Scan for the cell matching the given text and deliver its (x, y) coordinate at center. 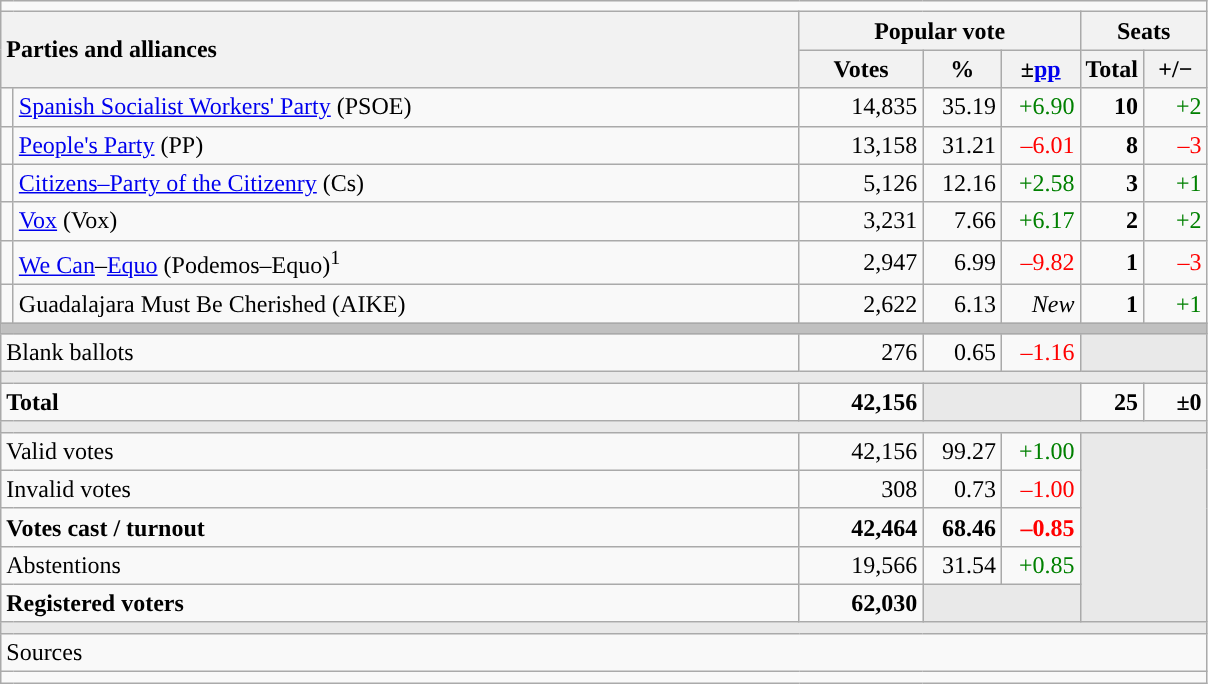
Vox (Vox) (406, 221)
+1.00 (1040, 451)
10 (1112, 107)
±0 (1176, 402)
Parties and alliances (400, 50)
68.46 (962, 527)
31.54 (962, 565)
14,835 (861, 107)
+/− (1176, 69)
–1.00 (1040, 489)
19,566 (861, 565)
Guadalajara Must Be Cherished (AIKE) (406, 304)
Sources (604, 652)
Abstentions (400, 565)
–1.16 (1040, 353)
6.13 (962, 304)
People's Party (PP) (406, 145)
276 (861, 353)
Registered voters (400, 603)
0.65 (962, 353)
±pp (1040, 69)
Invalid votes (400, 489)
Blank ballots (400, 353)
Valid votes (400, 451)
Popular vote (940, 31)
6.99 (962, 262)
2,947 (861, 262)
–0.85 (1040, 527)
–9.82 (1040, 262)
Spanish Socialist Workers' Party (PSOE) (406, 107)
12.16 (962, 183)
31.21 (962, 145)
+0.85 (1040, 565)
We Can–Equo (Podemos–Equo)1 (406, 262)
3 (1112, 183)
+6.90 (1040, 107)
3,231 (861, 221)
42,464 (861, 527)
2,622 (861, 304)
Votes cast / turnout (400, 527)
308 (861, 489)
62,030 (861, 603)
5,126 (861, 183)
0.73 (962, 489)
13,158 (861, 145)
8 (1112, 145)
New (1040, 304)
+2.58 (1040, 183)
Votes (861, 69)
–6.01 (1040, 145)
7.66 (962, 221)
% (962, 69)
+6.17 (1040, 221)
Seats (1144, 31)
25 (1112, 402)
35.19 (962, 107)
2 (1112, 221)
99.27 (962, 451)
Citizens–Party of the Citizenry (Cs) (406, 183)
